Provide the (X, Y) coordinate of the cell's center where the given text is located.  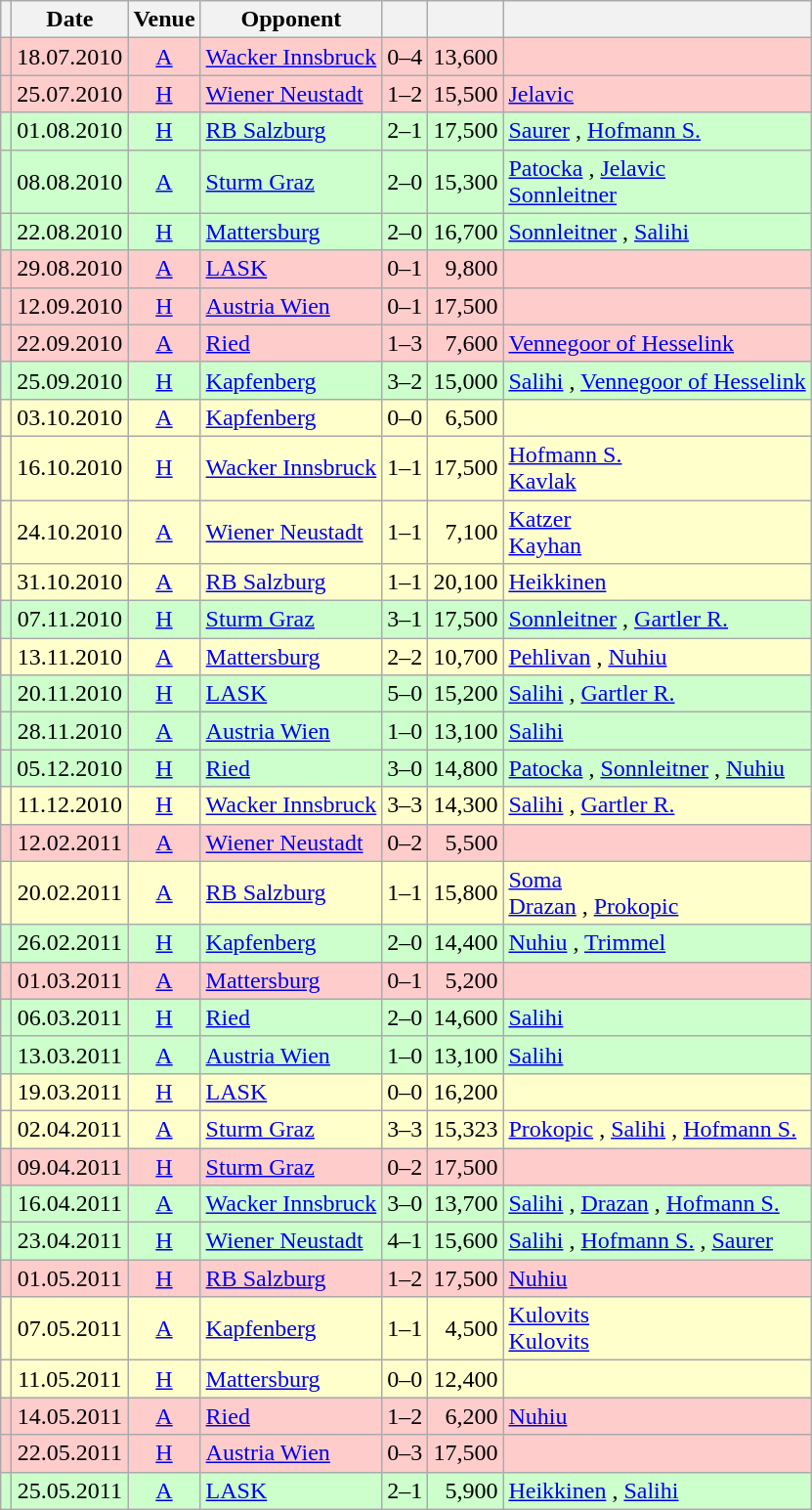
01.08.2010 (70, 131)
11.12.2010 (70, 805)
15,300 (465, 182)
11.05.2011 (70, 1379)
Hofmann S. Kavlak (657, 467)
24.10.2010 (70, 532)
22.05.2011 (70, 1453)
1–3 (405, 343)
08.08.2010 (70, 182)
10,700 (465, 657)
3–1 (405, 620)
16,700 (465, 232)
14,800 (465, 768)
7,600 (465, 343)
25.07.2010 (70, 94)
13.03.2011 (70, 1055)
4,500 (465, 1329)
Vennegoor of Hesselink (657, 343)
Saurer , Hofmann S. (657, 131)
02.04.2011 (70, 1129)
Venue (164, 20)
Nuhiu , Trimmel (657, 943)
16,200 (465, 1092)
13.11.2010 (70, 657)
Sonnleitner , Salihi (657, 232)
Katzer Kayhan (657, 532)
Sonnleitner , Gartler R. (657, 620)
14,600 (465, 1017)
01.03.2011 (70, 980)
Salihi , Hofmann S. , Saurer (657, 1241)
12.09.2010 (70, 306)
Salihi , Drazan , Hofmann S. (657, 1204)
12.02.2011 (70, 842)
07.05.2011 (70, 1329)
13,600 (465, 57)
2–2 (405, 657)
13,700 (465, 1204)
20.11.2010 (70, 694)
14,300 (465, 805)
Prokopic , Salihi , Hofmann S. (657, 1129)
Jelavic (657, 94)
18.07.2010 (70, 57)
15,200 (465, 694)
20,100 (465, 582)
Salihi , Vennegoor of Hesselink (657, 380)
28.11.2010 (70, 731)
06.03.2011 (70, 1017)
19.03.2011 (70, 1092)
5–0 (405, 694)
14.05.2011 (70, 1416)
0–4 (405, 57)
07.11.2010 (70, 620)
09.04.2011 (70, 1166)
9,800 (465, 269)
15,000 (465, 380)
12,400 (465, 1379)
5,500 (465, 842)
7,100 (465, 532)
0–3 (405, 1453)
16.04.2011 (70, 1204)
14,400 (465, 943)
16.10.2010 (70, 467)
Heikkinen , Salihi (657, 1490)
15,500 (465, 94)
Date (70, 20)
03.10.2010 (70, 417)
3–2 (405, 380)
26.02.2011 (70, 943)
25.09.2010 (70, 380)
Soma Drazan , Prokopic (657, 893)
20.02.2011 (70, 893)
01.05.2011 (70, 1278)
31.10.2010 (70, 582)
Opponent (291, 20)
5,200 (465, 980)
Heikkinen (657, 582)
15,600 (465, 1241)
22.08.2010 (70, 232)
6,200 (465, 1416)
15,800 (465, 893)
6,500 (465, 417)
4–1 (405, 1241)
23.04.2011 (70, 1241)
Pehlivan , Nuhiu (657, 657)
5,900 (465, 1490)
29.08.2010 (70, 269)
Patocka , Sonnleitner , Nuhiu (657, 768)
Patocka , Jelavic Sonnleitner (657, 182)
22.09.2010 (70, 343)
05.12.2010 (70, 768)
Kulovits Kulovits (657, 1329)
15,323 (465, 1129)
25.05.2011 (70, 1490)
